Find where the given text appears and provide that cell's center as (X, Y) coordinate. 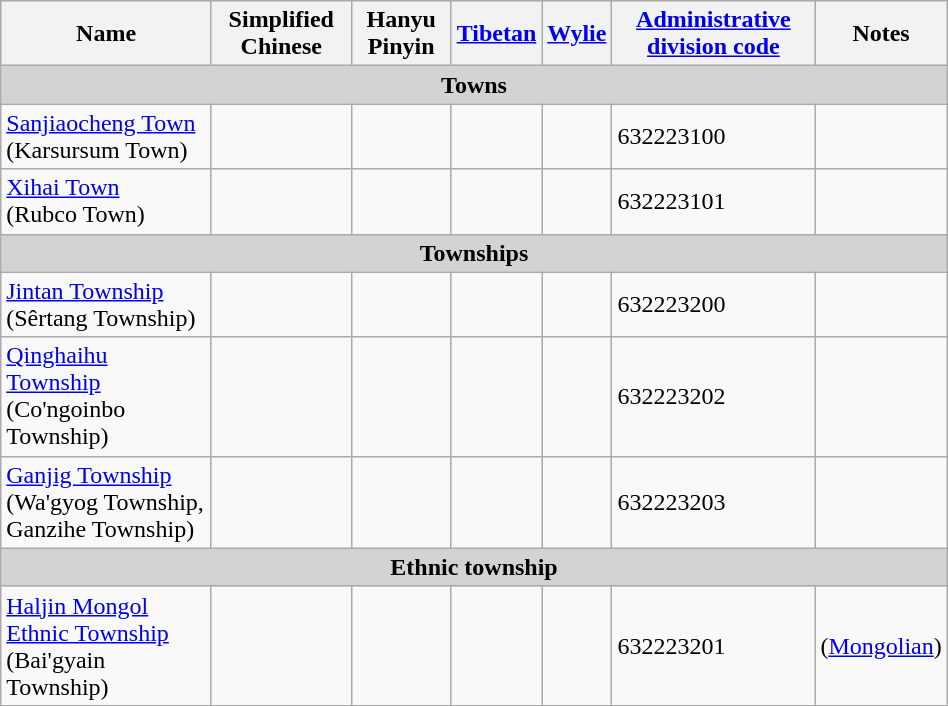
Towns (474, 85)
Administrative division code (714, 34)
Tibetan (496, 34)
Ganjig Township(Wa'gyog Township, Ganzihe Township) (106, 502)
Notes (881, 34)
Townships (474, 253)
Ethnic township (474, 567)
Sanjiaocheng Town(Karsursum Town) (106, 136)
Wylie (577, 34)
632223201 (714, 646)
Jintan Township(Sêrtang Township) (106, 304)
Hanyu Pinyin (401, 34)
Simplified Chinese (281, 34)
Name (106, 34)
(Mongolian) (881, 646)
632223200 (714, 304)
632223203 (714, 502)
Haljin Mongol Ethnic Township(Bai'gyain Township) (106, 646)
632223100 (714, 136)
Qinghaihu Township(Co'ngoinbo Township) (106, 396)
632223202 (714, 396)
632223101 (714, 202)
Xihai Town(Rubco Town) (106, 202)
